Pinpoint the cell where the given text exists, returning its [X, Y] midpoint coordinate. 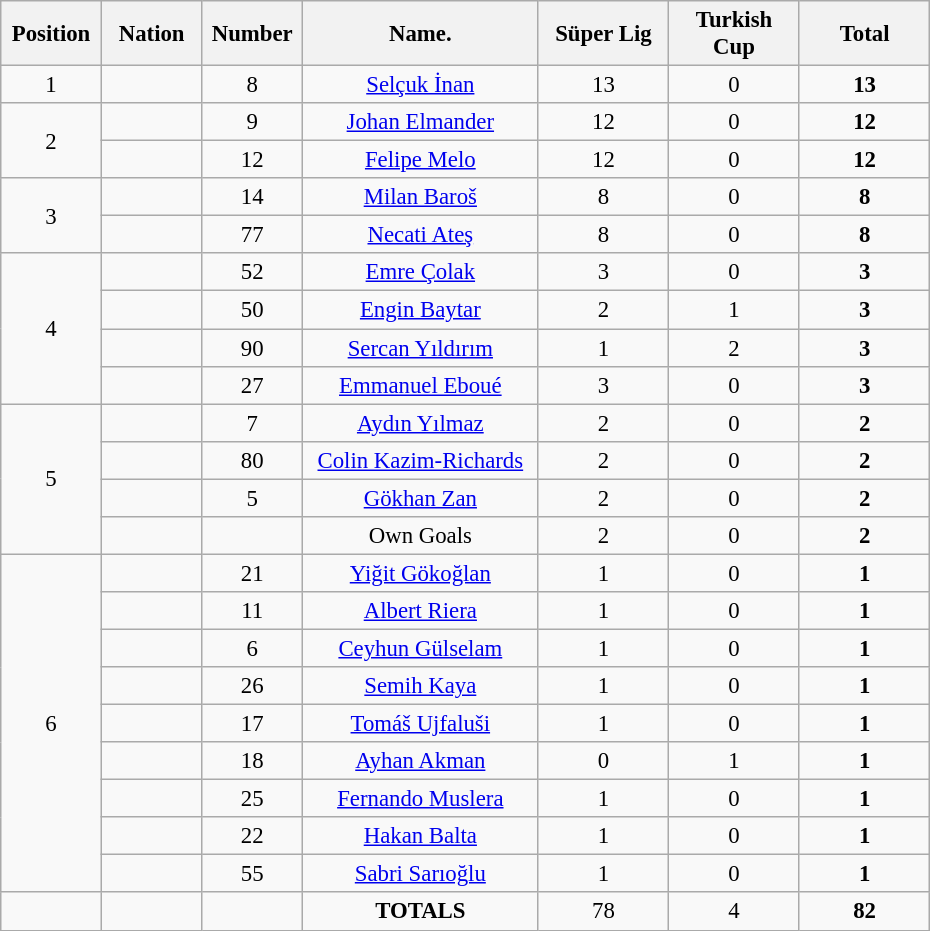
77 [252, 235]
Necati Ateş [421, 235]
Sercan Yıldırım [421, 348]
14 [252, 197]
Felipe Melo [421, 160]
Nation [152, 34]
Position [52, 34]
TOTALS [421, 912]
9 [252, 122]
50 [252, 310]
25 [252, 799]
Gökhan Zan [421, 498]
Emre Çolak [421, 273]
Sabri Sarıoğlu [421, 874]
Selçuk İnan [421, 85]
Aydın Yılmaz [421, 423]
Yiğit Gökoğlan [421, 573]
Albert Riera [421, 611]
55 [252, 874]
Own Goals [421, 536]
26 [252, 686]
Colin Kazim-Richards [421, 460]
Engin Baytar [421, 310]
21 [252, 573]
18 [252, 761]
78 [604, 912]
Milan Baroš [421, 197]
Süper Lig [604, 34]
Tomáš Ujfaluši [421, 724]
Total [864, 34]
7 [252, 423]
17 [252, 724]
Semih Kaya [421, 686]
Ceyhun Gülselam [421, 648]
82 [864, 912]
Hakan Balta [421, 836]
80 [252, 460]
Fernando Muslera [421, 799]
27 [252, 385]
22 [252, 836]
Number [252, 34]
Johan Elmander [421, 122]
52 [252, 273]
90 [252, 348]
11 [252, 611]
Emmanuel Eboué [421, 385]
Name. [421, 34]
Ayhan Akman [421, 761]
Turkish Cup [734, 34]
